Find where the given text appears and provide that cell's center as (X, Y) coordinate. 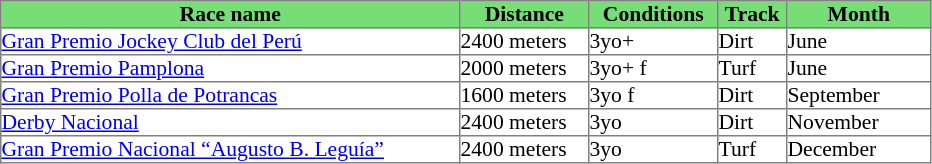
Track (752, 14)
Conditions (654, 14)
3yo+ f (654, 68)
Derby Nacional (230, 122)
3yo f (654, 96)
Race name (230, 14)
December (859, 150)
Gran Premio Nacional “Augusto B. Leguía” (230, 150)
Gran Premio Pamplona (230, 68)
Gran Premio Polla de Potrancas (230, 96)
September (859, 96)
3yo+ (654, 42)
1600 meters (524, 96)
Gran Premio Jockey Club del Perú (230, 42)
2000 meters (524, 68)
November (859, 122)
Month (859, 14)
Distance (524, 14)
